Search for the cell housing the specified text and yield its (X, Y) center coordinate. 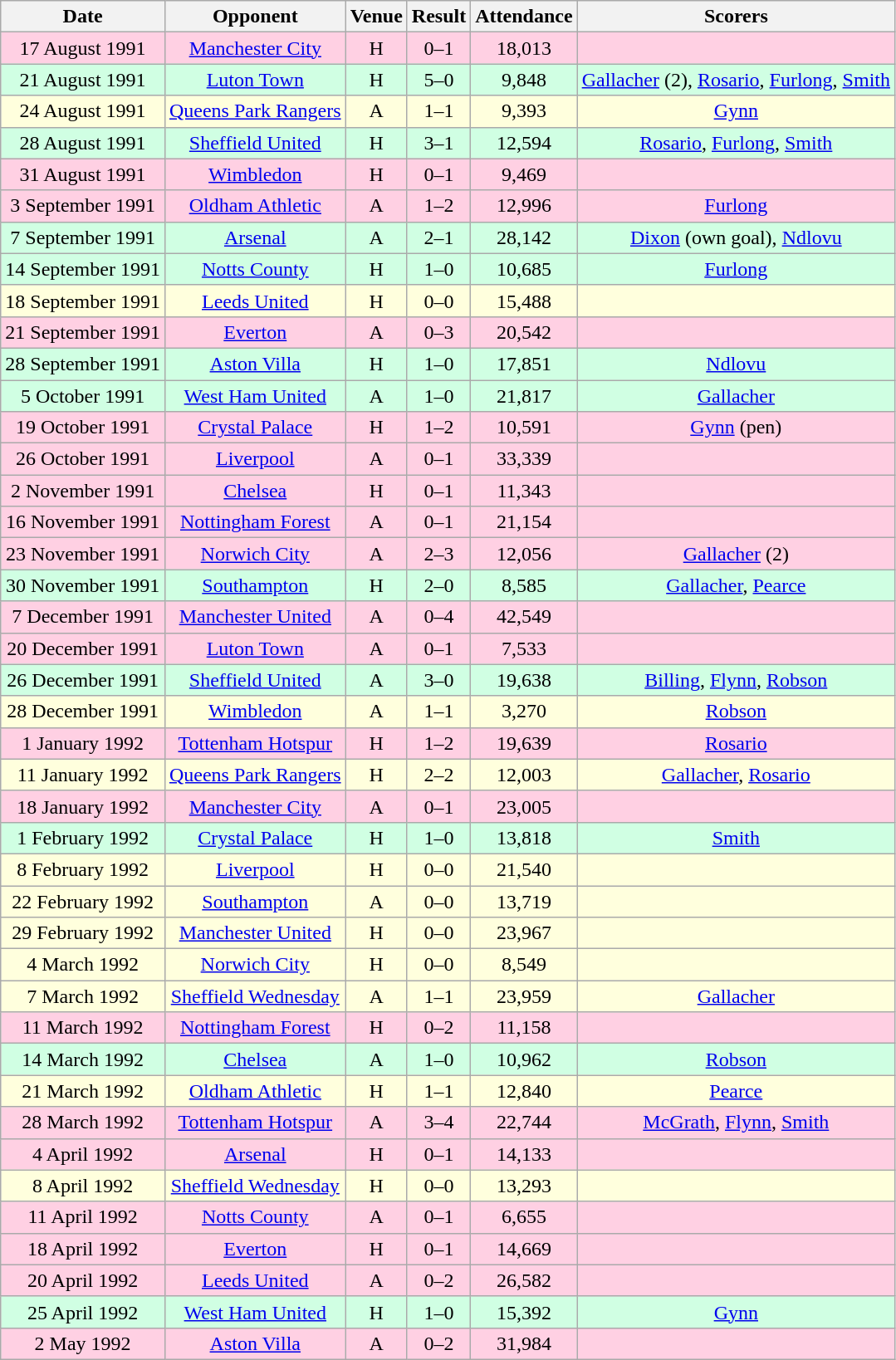
Scorers (736, 17)
9,848 (524, 80)
3 September 1991 (83, 206)
19,639 (524, 743)
11 March 1992 (83, 1028)
21 September 1991 (83, 332)
Attendance (524, 17)
2–3 (438, 554)
20 December 1991 (83, 648)
12,056 (524, 554)
13,293 (524, 1186)
18 January 1992 (83, 806)
Date (83, 17)
0–4 (438, 617)
Rosario (736, 743)
3–0 (438, 680)
5 October 1991 (83, 396)
3–4 (438, 1123)
4 April 1992 (83, 1154)
13,719 (524, 901)
2 May 1992 (83, 1343)
11 April 1992 (83, 1217)
Smith (736, 838)
Pearce (736, 1091)
6,655 (524, 1217)
15,488 (524, 301)
Gynn (pen) (736, 428)
10,685 (524, 269)
11 January 1992 (83, 775)
9,469 (524, 174)
12,840 (524, 1091)
28 March 1992 (83, 1123)
14 September 1991 (83, 269)
8,549 (524, 965)
5–0 (438, 80)
21,154 (524, 522)
21,540 (524, 869)
3,270 (524, 712)
7 September 1991 (83, 237)
Result (438, 17)
33,339 (524, 459)
17 August 1991 (83, 48)
11,158 (524, 1028)
1 January 1992 (83, 743)
Gallacher, Pearce (736, 585)
Ndlovu (736, 364)
2–0 (438, 585)
18 September 1991 (83, 301)
26 December 1991 (83, 680)
9,393 (524, 111)
Dixon (own goal), Ndlovu (736, 237)
7 December 1991 (83, 617)
22 February 1992 (83, 901)
16 November 1991 (83, 522)
28 September 1991 (83, 364)
14,133 (524, 1154)
30 November 1991 (83, 585)
21 August 1991 (83, 80)
13,818 (524, 838)
0–3 (438, 332)
2–2 (438, 775)
23,967 (524, 933)
15,392 (524, 1312)
21,817 (524, 396)
Opponent (255, 17)
20 April 1992 (83, 1280)
23 November 1991 (83, 554)
2 November 1991 (83, 491)
42,549 (524, 617)
2–1 (438, 237)
29 February 1992 (83, 933)
23,005 (524, 806)
3–1 (438, 143)
10,962 (524, 1059)
31 August 1991 (83, 174)
22,744 (524, 1123)
Gallacher (2), Rosario, Furlong, Smith (736, 80)
18,013 (524, 48)
25 April 1992 (83, 1312)
12,594 (524, 143)
14,669 (524, 1249)
20,542 (524, 332)
21 March 1992 (83, 1091)
7,533 (524, 648)
26,582 (524, 1280)
14 March 1992 (83, 1059)
11,343 (524, 491)
28,142 (524, 237)
26 October 1991 (83, 459)
17,851 (524, 364)
8 February 1992 (83, 869)
18 April 1992 (83, 1249)
Rosario, Furlong, Smith (736, 143)
8 April 1992 (83, 1186)
19,638 (524, 680)
1 February 1992 (83, 838)
8,585 (524, 585)
Gallacher (2) (736, 554)
23,959 (524, 996)
4 March 1992 (83, 965)
Billing, Flynn, Robson (736, 680)
12,003 (524, 775)
19 October 1991 (83, 428)
28 August 1991 (83, 143)
31,984 (524, 1343)
28 December 1991 (83, 712)
24 August 1991 (83, 111)
Venue (376, 17)
Gallacher, Rosario (736, 775)
10,591 (524, 428)
12,996 (524, 206)
McGrath, Flynn, Smith (736, 1123)
7 March 1992 (83, 996)
